Output the (X, Y) coordinate of the center of the cell containing the given text.  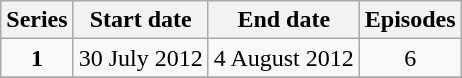
1 (37, 58)
6 (410, 58)
Series (37, 20)
End date (284, 20)
30 July 2012 (140, 58)
Episodes (410, 20)
Start date (140, 20)
4 August 2012 (284, 58)
